Return the (x, y) coordinate for the center point of the cell that contains the specified text.  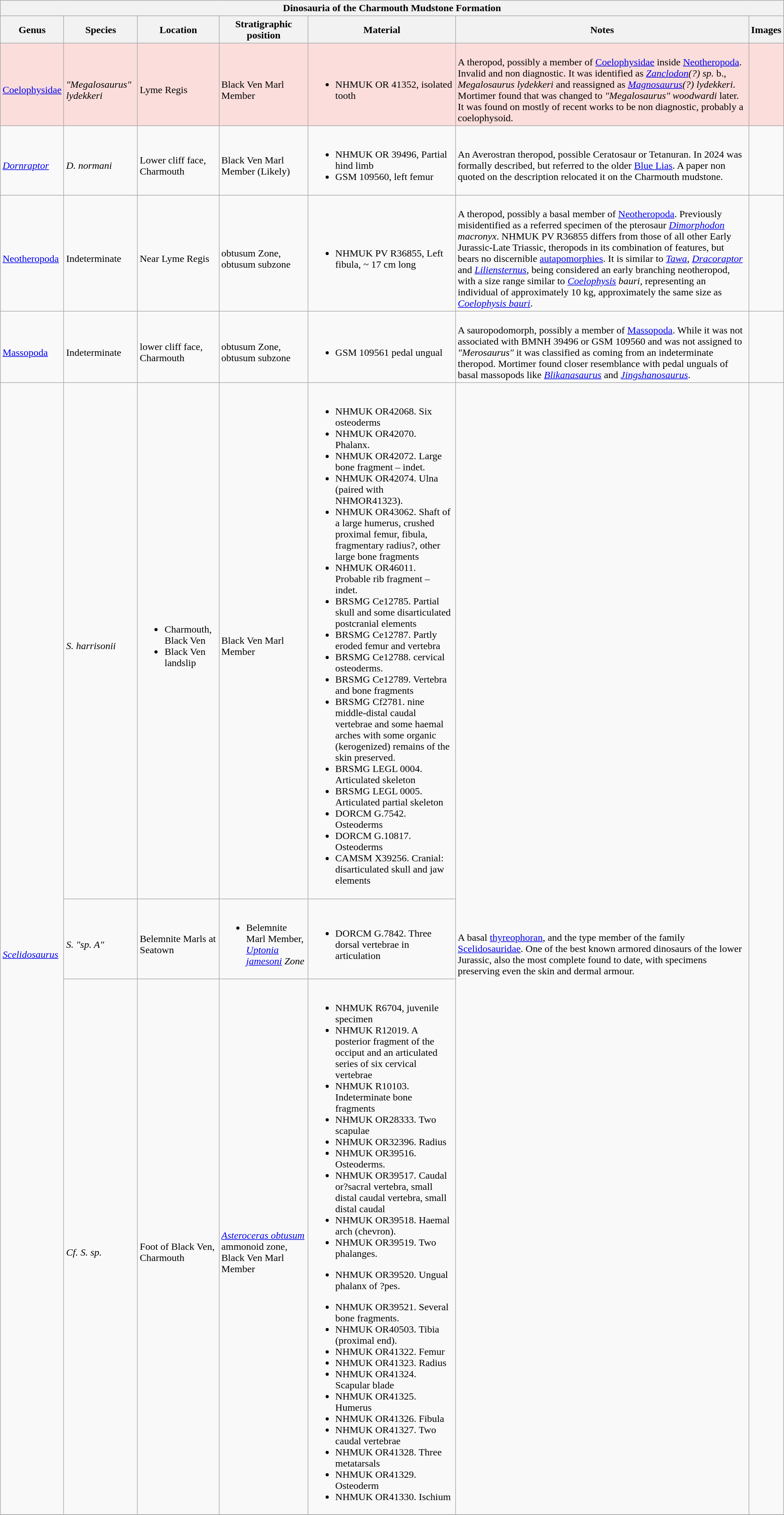
GSM 109561 pedal ungual (382, 347)
Cf. S. sp. (100, 1247)
S. "sp. A" (100, 939)
Massopoda (32, 347)
Black Ven Marl Member (Likely) (264, 161)
Charmouth, Black VenBlack Ven landslip (179, 640)
Lyme Regis (179, 84)
Scelidosaurus (32, 949)
Foot of Black Ven, Charmouth (179, 1247)
Dinosauria of the Charmouth Mudstone Formation (392, 8)
DORCM G.7842. Three dorsal vertebrae in articulation (382, 939)
Lower cliff face, Charmouth (179, 161)
NHMUK OR 41352, isolated tooth (382, 84)
Material (382, 30)
Belemnite Marl Member, Uptonia jamesoni Zone (264, 939)
Asteroceras obtusum ammonoid zone, Black Ven Marl Member (264, 1247)
Neotheropoda (32, 253)
Near Lyme Regis (179, 253)
Stratigraphic position (264, 30)
Belemnite Marls at Seatown (179, 939)
Location (179, 30)
Species (100, 30)
Dornraptor (32, 161)
Images (766, 30)
Genus (32, 30)
Coelophysidae (32, 84)
NHMUK PV R36855, Left fibula, ~ 17 cm long (382, 253)
D. normani (100, 161)
Notes (602, 30)
S. harrisonii (100, 640)
lower cliff face, Charmouth (179, 347)
"Megalosaurus" lydekkeri (100, 84)
NHMUK OR 39496, Partial hind limbGSM 109560, left femur (382, 161)
